Output the [X, Y] coordinate of the center of the cell containing the given text.  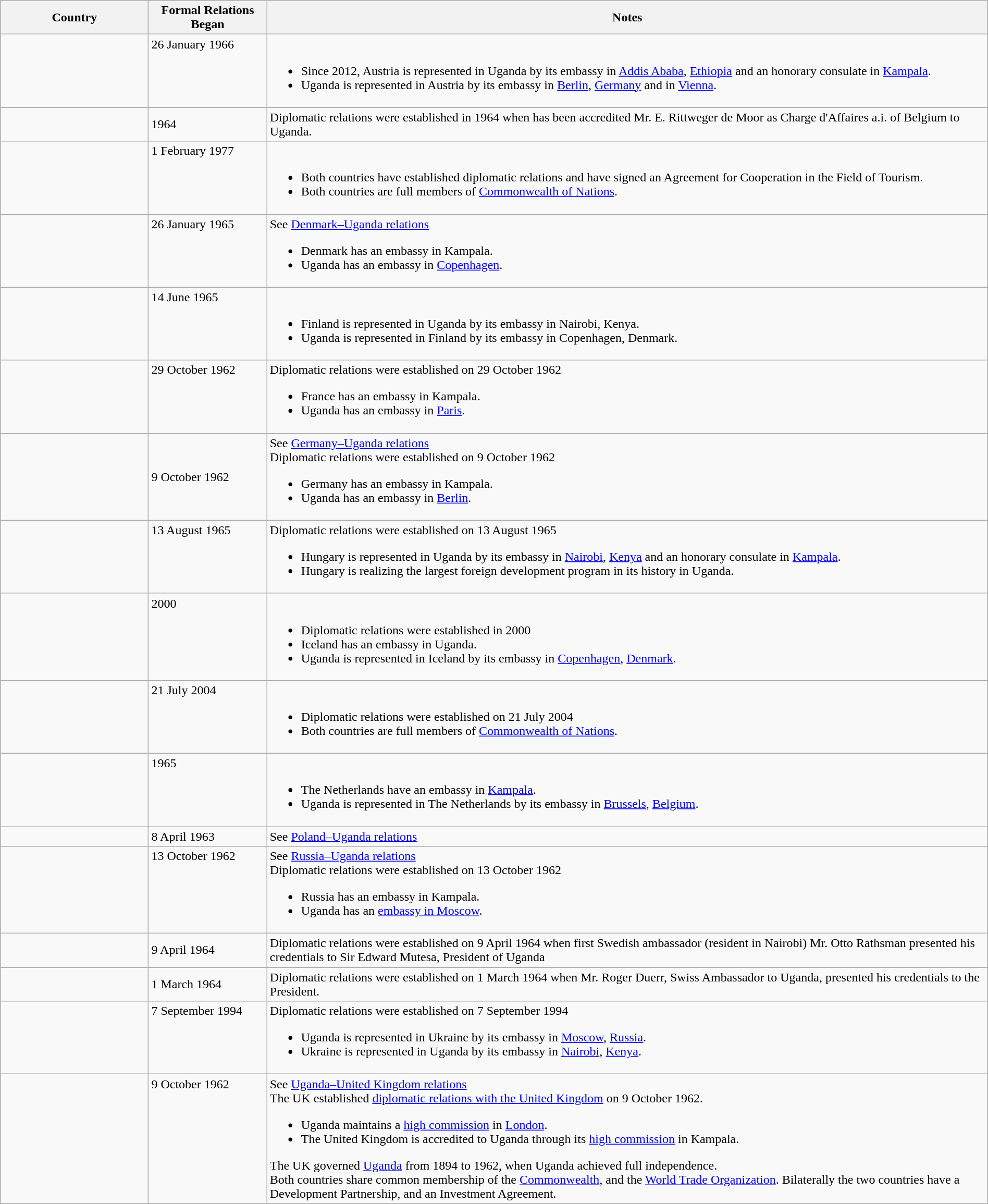
See Russia–Uganda relationsDiplomatic relations were established on 13 October 1962Russia has an embassy in Kampala.Uganda has an embassy in Moscow. [627, 890]
7 September 1994 [207, 1038]
1964 [207, 124]
1 February 1977 [207, 178]
Notes [627, 18]
Diplomatic relations were established in 2000Iceland has an embassy in Uganda.Uganda is represented in Iceland by its embassy in Copenhagen, Denmark. [627, 637]
Diplomatic relations were established on 1 March 1964 when Mr. Roger Duerr, Swiss Ambassador to Uganda, presented his credentials to the President. [627, 984]
See Germany–Uganda relationsDiplomatic relations were established on 9 October 1962Germany has an embassy in Kampala.Uganda has an embassy in Berlin. [627, 476]
29 October 1962 [207, 397]
21 July 2004 [207, 717]
2000 [207, 637]
13 October 1962 [207, 890]
Formal Relations Began [207, 18]
Diplomatic relations were established on 29 October 1962France has an embassy in Kampala.Uganda has an embassy in Paris. [627, 397]
13 August 1965 [207, 557]
26 January 1965 [207, 251]
1965 [207, 790]
8 April 1963 [207, 837]
See Poland–Uganda relations [627, 837]
9 April 1964 [207, 951]
26 January 1966 [207, 71]
14 June 1965 [207, 324]
1 March 1964 [207, 984]
Diplomatic relations were established in 1964 when has been accredited Mr. E. Rittweger de Moor as Charge d'Affaires a.i. of Belgium to Uganda. [627, 124]
Finland is represented in Uganda by its embassy in Nairobi, Kenya.Uganda is represented in Finland by its embassy in Copenhagen, Denmark. [627, 324]
Country [75, 18]
The Netherlands have an embassy in Kampala.Uganda is represented in The Netherlands by its embassy in Brussels, Belgium. [627, 790]
Diplomatic relations were established on 21 July 2004Both countries are full members of Commonwealth of Nations. [627, 717]
See Denmark–Uganda relationsDenmark has an embassy in Kampala.Uganda has an embassy in Copenhagen. [627, 251]
